Determine the (X, Y) coordinate at the center of the cell enclosing the given text.  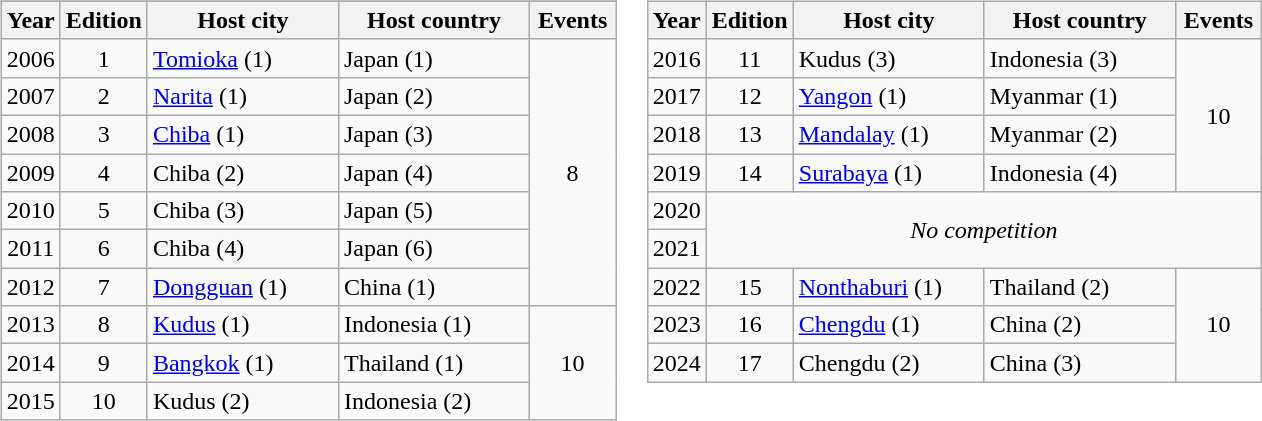
Kudus (2) (242, 401)
2010 (30, 211)
Narita (1) (242, 96)
2011 (30, 249)
Japan (2) (434, 96)
Dongguan (1) (242, 287)
2013 (30, 325)
Chiba (2) (242, 173)
12 (750, 96)
Chiba (4) (242, 249)
2 (104, 96)
Kudus (3) (888, 58)
China (2) (1080, 325)
Myanmar (2) (1080, 134)
Indonesia (3) (1080, 58)
2006 (30, 58)
9 (104, 363)
Mandalay (1) (888, 134)
Thailand (1) (434, 363)
Surabaya (1) (888, 173)
Chengdu (1) (888, 325)
15 (750, 287)
3 (104, 134)
2024 (676, 363)
14 (750, 173)
2014 (30, 363)
2016 (676, 58)
Bangkok (1) (242, 363)
Kudus (1) (242, 325)
Chiba (3) (242, 211)
China (3) (1080, 363)
Yangon (1) (888, 96)
Thailand (2) (1080, 287)
Indonesia (1) (434, 325)
7 (104, 287)
2009 (30, 173)
Japan (1) (434, 58)
Myanmar (1) (1080, 96)
13 (750, 134)
2007 (30, 96)
No competition (984, 230)
2022 (676, 287)
Japan (5) (434, 211)
Nonthaburi (1) (888, 287)
16 (750, 325)
Indonesia (2) (434, 401)
Japan (6) (434, 249)
Tomioka (1) (242, 58)
6 (104, 249)
2021 (676, 249)
2018 (676, 134)
Chengdu (2) (888, 363)
2023 (676, 325)
2017 (676, 96)
2019 (676, 173)
4 (104, 173)
1 (104, 58)
2012 (30, 287)
Chiba (1) (242, 134)
Japan (4) (434, 173)
11 (750, 58)
2015 (30, 401)
Japan (3) (434, 134)
17 (750, 363)
2008 (30, 134)
China (1) (434, 287)
2020 (676, 211)
Indonesia (4) (1080, 173)
5 (104, 211)
